Search for the cell housing the specified text and yield its [x, y] center coordinate. 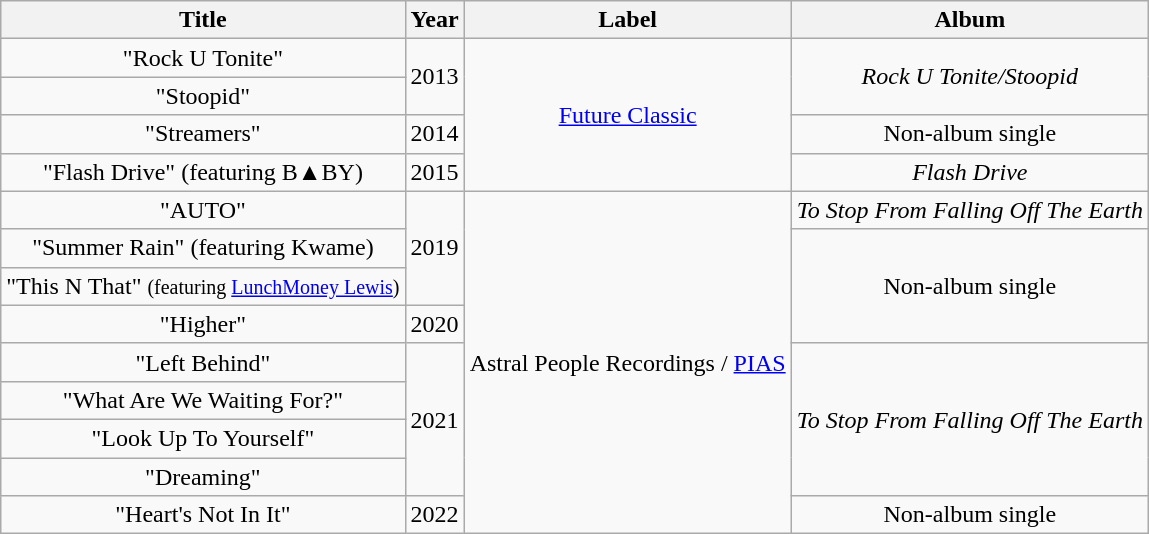
2020 [434, 324]
Flash Drive [970, 172]
"Streamers" [203, 134]
Year [434, 20]
Rock U Tonite/Stoopid [970, 77]
"Summer Rain" (featuring Kwame) [203, 248]
Album [970, 20]
Label [628, 20]
"Heart's Not In It" [203, 515]
"Left Behind" [203, 362]
2022 [434, 515]
"Dreaming" [203, 477]
2021 [434, 419]
Title [203, 20]
2015 [434, 172]
"Look Up To Yourself" [203, 438]
"This N That" (featuring LunchMoney Lewis) [203, 286]
"Flash Drive" (featuring B▲BY) [203, 172]
Astral People Recordings / PIAS [628, 362]
2014 [434, 134]
"AUTO" [203, 210]
"What Are We Waiting For?" [203, 400]
"Stoopid" [203, 96]
"Higher" [203, 324]
2013 [434, 77]
"Rock U Tonite" [203, 58]
Future Classic [628, 115]
2019 [434, 248]
